Search for the cell housing the specified text and yield its [X, Y] center coordinate. 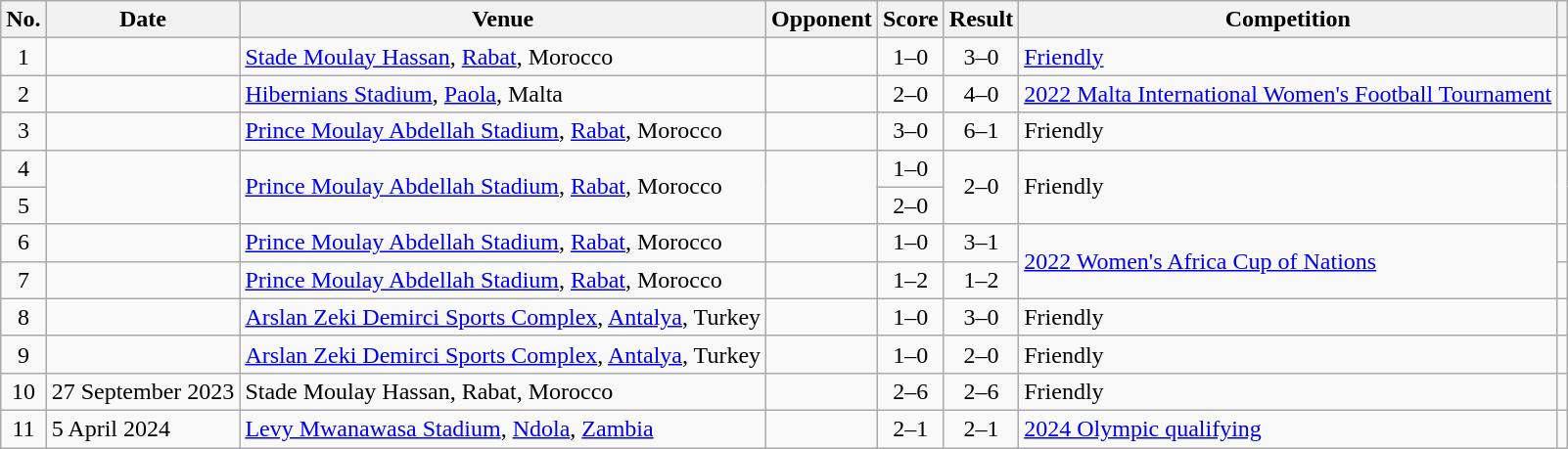
5 April 2024 [143, 428]
1 [23, 57]
7 [23, 280]
No. [23, 20]
Competition [1288, 20]
Score [910, 20]
9 [23, 354]
11 [23, 428]
3–1 [981, 243]
Opponent [822, 20]
27 September 2023 [143, 391]
Date [143, 20]
10 [23, 391]
2 [23, 94]
4 [23, 168]
6 [23, 243]
5 [23, 205]
6–1 [981, 131]
2022 Women's Africa Cup of Nations [1288, 261]
8 [23, 317]
Hibernians Stadium, Paola, Malta [503, 94]
Venue [503, 20]
4–0 [981, 94]
3 [23, 131]
2024 Olympic qualifying [1288, 428]
Levy Mwanawasa Stadium, Ndola, Zambia [503, 428]
2022 Malta International Women's Football Tournament [1288, 94]
Result [981, 20]
